Provide the (X, Y) coordinate of the cell's center where the given text is located.  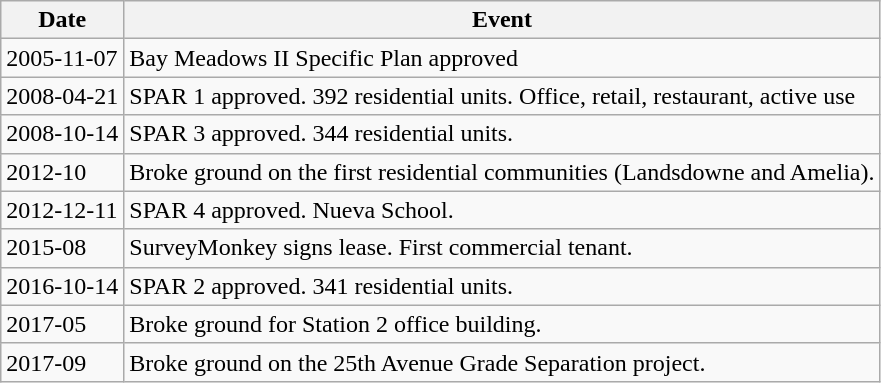
SPAR 1 approved. 392 residential units. Office, retail, restaurant, active use (502, 96)
Broke ground on the first residential communities (Landsdowne and Amelia). (502, 172)
2012-12-11 (62, 210)
Broke ground for Station 2 office building. (502, 324)
2017-09 (62, 362)
Event (502, 20)
Broke ground on the 25th Avenue Grade Separation project. (502, 362)
SurveyMonkey signs lease. First commercial tenant. (502, 248)
2016-10-14 (62, 286)
2008-10-14 (62, 134)
SPAR 2 approved. 341 residential units. (502, 286)
SPAR 3 approved. 344 residential units. (502, 134)
2017-05 (62, 324)
SPAR 4 approved. Nueva School. (502, 210)
Bay Meadows II Specific Plan approved (502, 58)
2015-08 (62, 248)
2008-04-21 (62, 96)
Date (62, 20)
2012-10 (62, 172)
2005-11-07 (62, 58)
